Detect which cell encompasses the target text, then output its (x, y) center coordinate. 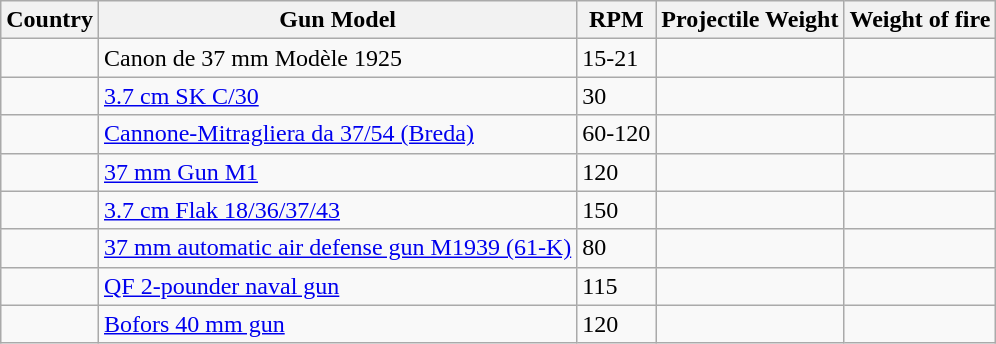
Country (50, 20)
Canon de 37 mm Modèle 1925 (337, 58)
3.7 cm Flak 18/36/37/43 (337, 210)
15-21 (616, 58)
Projectile Weight (750, 20)
60-120 (616, 134)
115 (616, 286)
3.7 cm SK C/30 (337, 96)
QF 2-pounder naval gun (337, 286)
80 (616, 248)
RPM (616, 20)
37 mm automatic air defense gun M1939 (61-K) (337, 248)
150 (616, 210)
Bofors 40 mm gun (337, 324)
Cannone-Mitragliera da 37/54 (Breda) (337, 134)
Gun Model (337, 20)
37 mm Gun M1 (337, 172)
Weight of fire (920, 20)
30 (616, 96)
